Find where the given text appears and provide that cell's center as (x, y) coordinate. 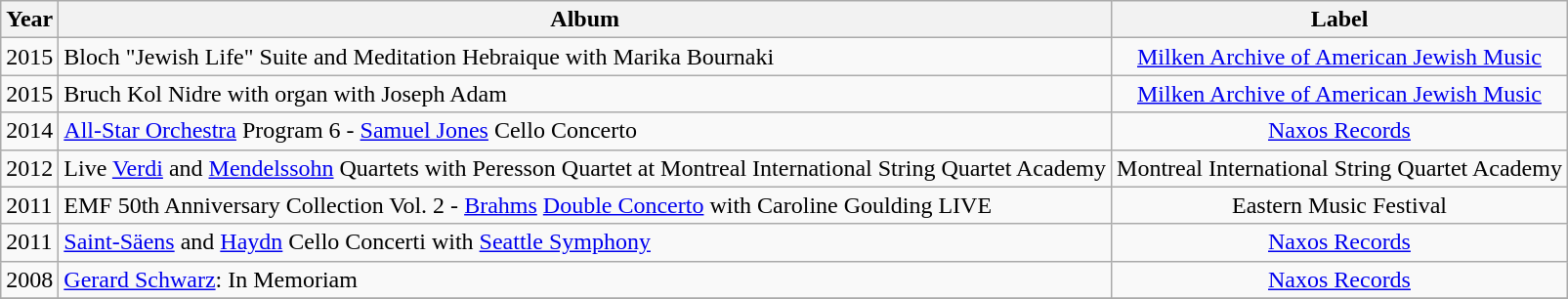
2014 (29, 131)
Bloch "Jewish Life" Suite and Meditation Hebraique with Marika Bournaki (585, 57)
Album (585, 20)
Saint-Säens and Haydn Cello Concerti with Seattle Symphony (585, 242)
EMF 50th Anniversary Collection Vol. 2 - Brahms Double Concerto with Caroline Goulding LIVE (585, 205)
All-Star Orchestra Program 6 - Samuel Jones Cello Concerto (585, 131)
Live Verdi and Mendelssohn Quartets with Peresson Quartet at Montreal International String Quartet Academy (585, 168)
Label (1340, 20)
Year (29, 20)
Bruch Kol Nidre with organ with Joseph Adam (585, 94)
2008 (29, 279)
Eastern Music Festival (1340, 205)
Montreal International String Quartet Academy (1340, 168)
2012 (29, 168)
Gerard Schwarz: In Memoriam (585, 279)
